Scan for the cell matching the given text and deliver its (X, Y) coordinate at center. 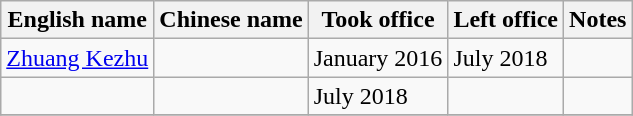
Zhuang Kezhu (78, 58)
Notes (598, 20)
January 2016 (378, 58)
Chinese name (231, 20)
Left office (506, 20)
Took office (378, 20)
English name (78, 20)
